Extract the (x, y) coordinate from the center of the cell holding the provided text.  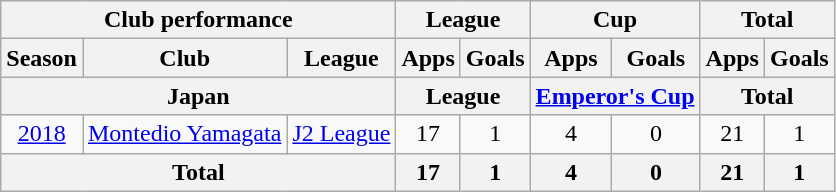
Cup (615, 20)
Season (42, 58)
Japan (198, 96)
Club performance (198, 20)
J2 League (342, 134)
Emperor's Cup (615, 96)
Montedio Yamagata (184, 134)
Club (184, 58)
2018 (42, 134)
